Extract the (X, Y) coordinate from the center of the cell holding the provided text.  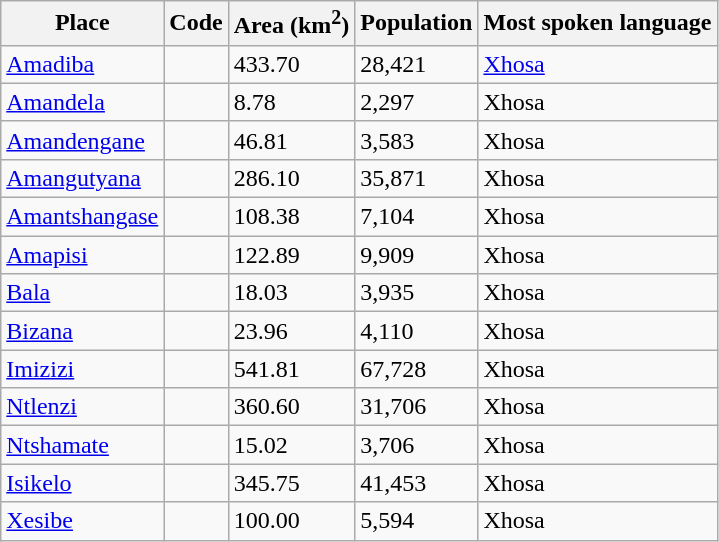
Population (416, 24)
5,594 (416, 521)
100.00 (292, 521)
Bizana (82, 331)
Ntshamate (82, 445)
122.89 (292, 255)
433.70 (292, 64)
28,421 (416, 64)
46.81 (292, 140)
3,706 (416, 445)
Isikelo (82, 483)
Amapisi (82, 255)
Ntlenzi (82, 407)
Amandengane (82, 140)
Code (196, 24)
108.38 (292, 217)
Place (82, 24)
31,706 (416, 407)
360.60 (292, 407)
Xesibe (82, 521)
67,728 (416, 369)
Area (km2) (292, 24)
541.81 (292, 369)
7,104 (416, 217)
41,453 (416, 483)
23.96 (292, 331)
Bala (82, 293)
2,297 (416, 102)
Amandela (82, 102)
Imizizi (82, 369)
345.75 (292, 483)
Amadiba (82, 64)
35,871 (416, 178)
286.10 (292, 178)
Amangutyana (82, 178)
9,909 (416, 255)
8.78 (292, 102)
15.02 (292, 445)
18.03 (292, 293)
4,110 (416, 331)
3,583 (416, 140)
Amantshangase (82, 217)
Most spoken language (598, 24)
3,935 (416, 293)
